Determine the [X, Y] coordinate at the center of the cell enclosing the given text.  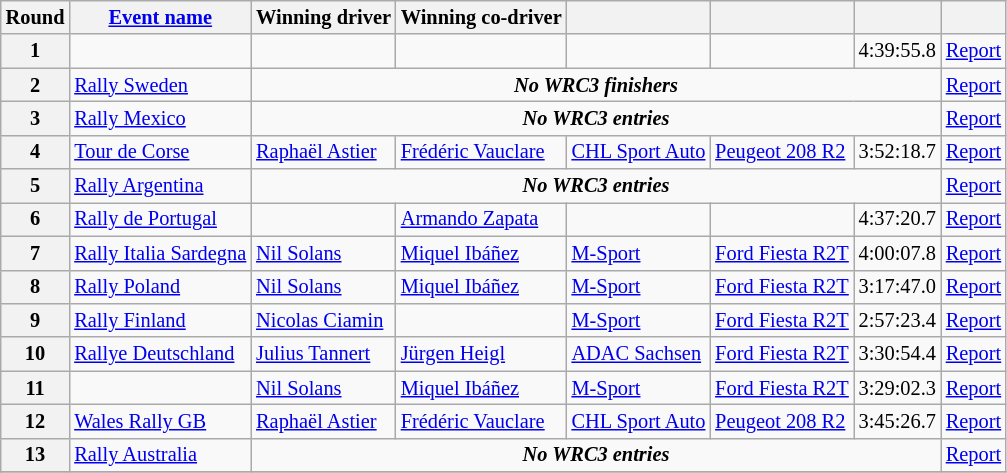
Wales Rally GB [160, 421]
4 [36, 152]
11 [36, 388]
Round [36, 17]
3:45:26.7 [898, 421]
8 [36, 287]
3:30:54.4 [898, 354]
3:29:02.3 [898, 388]
4:00:07.8 [898, 253]
Julius Tannert [324, 354]
5 [36, 186]
7 [36, 253]
Rally Argentina [160, 186]
Tour de Corse [160, 152]
ADAC Sachsen [639, 354]
Rally Poland [160, 287]
Event name [160, 17]
4:39:55.8 [898, 51]
3:17:47.0 [898, 287]
No WRC3 finishers [596, 85]
Rallye Deutschland [160, 354]
2:57:23.4 [898, 320]
2 [36, 85]
Rally Finland [160, 320]
10 [36, 354]
Nicolas Ciamin [324, 320]
Rally Sweden [160, 85]
4:37:20.7 [898, 219]
Armando Zapata [482, 219]
12 [36, 421]
13 [36, 455]
3 [36, 118]
Rally Italia Sardegna [160, 253]
Rally de Portugal [160, 219]
Jürgen Heigl [482, 354]
3:52:18.7 [898, 152]
Rally Mexico [160, 118]
1 [36, 51]
Rally Australia [160, 455]
Winning driver [324, 17]
9 [36, 320]
6 [36, 219]
Winning co-driver [482, 17]
